Return (X, Y) of the center of cell containing provided text 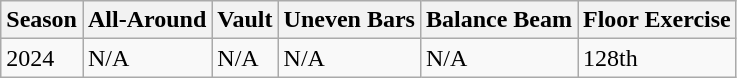
Floor Exercise (658, 20)
Season (42, 20)
Balance Beam (498, 20)
Vault (245, 20)
Uneven Bars (349, 20)
128th (658, 58)
2024 (42, 58)
All-Around (146, 20)
